Return the (x, y) coordinate for the center point of the cell that contains the specified text.  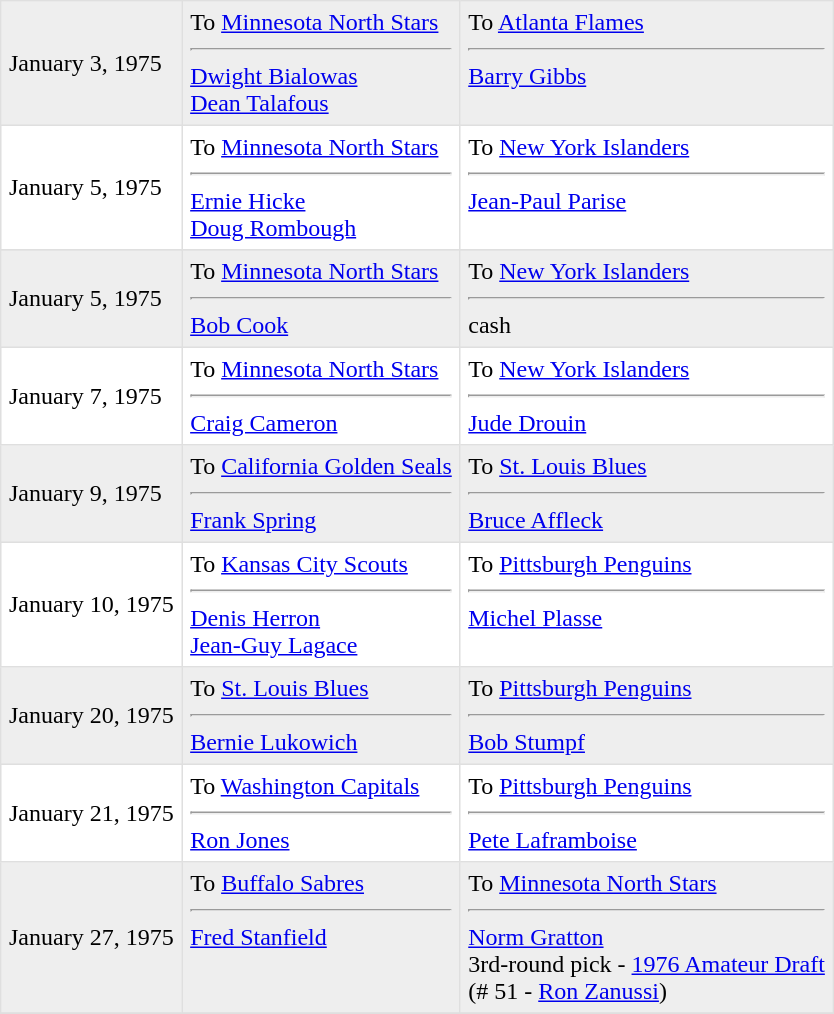
January 9, 1975 (92, 494)
To Pittsburgh PenguinsMichel Plasse (646, 604)
To Atlanta FlamesBarry Gibbs (646, 63)
January 20, 1975 (92, 716)
To California Golden SealsFrank Spring (321, 494)
To Minnesota North StarsBob Cook (321, 299)
To Buffalo SabresFred Stanfield (321, 938)
To New York Islanderscash (646, 299)
To St. Louis BluesBruce Affleck (646, 494)
To Minnesota North StarsCraig Cameron (321, 396)
To Minnesota North StarsErnie HickeDoug Rombough (321, 187)
To Minnesota North StarsNorm Gratton3rd-round pick - 1976 Amateur Draft(# 51 - Ron Zanussi) (646, 938)
To New York IslandersJude Drouin (646, 396)
January 27, 1975 (92, 938)
To Kansas City ScoutsDenis HerronJean-Guy Lagace (321, 604)
To New York IslandersJean-Paul Parise (646, 187)
January 7, 1975 (92, 396)
To Pittsburgh PenguinsBob Stumpf (646, 716)
January 21, 1975 (92, 813)
To Pittsburgh PenguinsPete Laframboise (646, 813)
To Washington CapitalsRon Jones (321, 813)
January 3, 1975 (92, 63)
To St. Louis BluesBernie Lukowich (321, 716)
January 10, 1975 (92, 604)
To Minnesota North StarsDwight BialowasDean Talafous (321, 63)
